Find where the given text appears and provide that cell's center as (X, Y) coordinate. 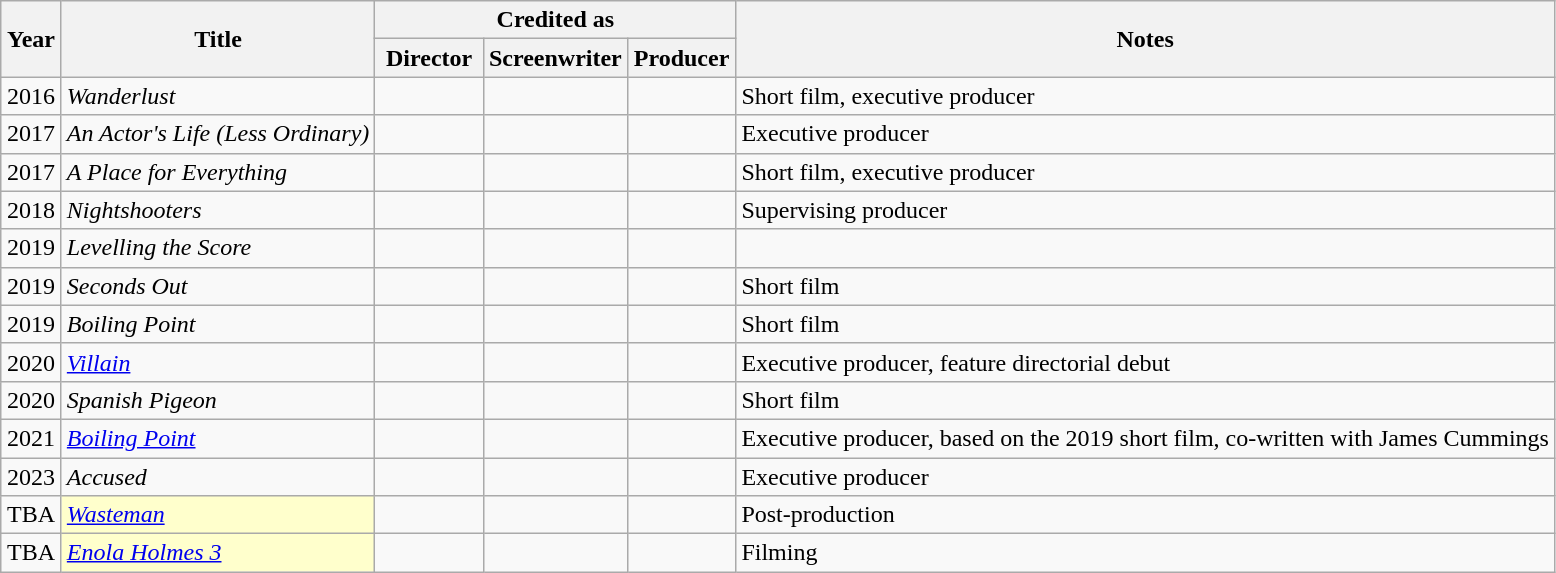
Spanish Pigeon (218, 400)
Wanderlust (218, 96)
2016 (32, 96)
Enola Holmes 3 (218, 553)
Notes (1146, 39)
Villain (218, 362)
Accused (218, 477)
Credited as (556, 20)
Levelling the Score (218, 248)
Executive producer, feature directorial debut (1146, 362)
2018 (32, 210)
2021 (32, 438)
Supervising producer (1146, 210)
Director (430, 58)
Producer (682, 58)
Seconds Out (218, 286)
A Place for Everything (218, 172)
Executive producer, based on the 2019 short film, co-written with James Cummings (1146, 438)
2023 (32, 477)
An Actor's Life (Less Ordinary) (218, 134)
Year (32, 39)
Screenwriter (555, 58)
Filming (1146, 553)
Title (218, 39)
Wasteman (218, 515)
Post-production (1146, 515)
Nightshooters (218, 210)
